Return [x, y] of the center of cell containing provided text 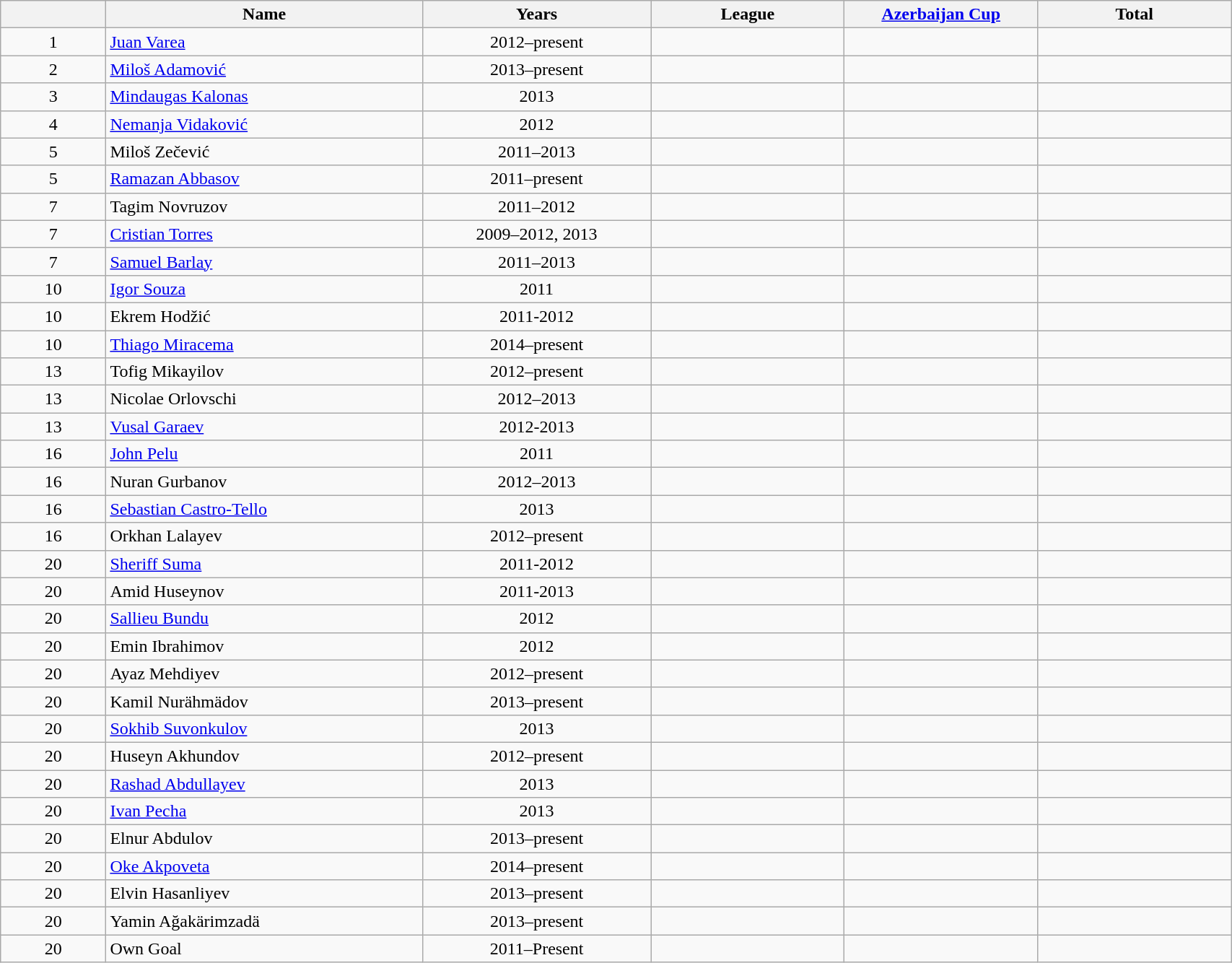
Orkhan Lalayev [264, 536]
Ayaz Mehdiyev [264, 674]
2012-2013 [537, 427]
Sebastian Castro-Tello [264, 509]
Thiago Miracema [264, 344]
2009–2012, 2013 [537, 234]
Rashad Abdullayev [264, 783]
Sokhib Suvonkulov [264, 728]
Elvin Hasanliyev [264, 894]
Miloš Adamović [264, 69]
Nuran Gurbanov [264, 481]
Samuel Barlay [264, 261]
Juan Varea [264, 42]
Own Goal [264, 949]
Nemanja Vidaković [264, 124]
Sheriff Suma [264, 564]
2011–Present [537, 949]
3 [53, 97]
Cristian Torres [264, 234]
2 [53, 69]
2011-2013 [537, 591]
Years [537, 14]
Ramazan Abbasov [264, 179]
Miloš Zečević [264, 152]
4 [53, 124]
Kamil Nurähmädov [264, 701]
Emin Ibrahimov [264, 646]
1 [53, 42]
Huseyn Akhundov [264, 756]
Elnur Abdulov [264, 839]
John Pelu [264, 454]
Ekrem Hodžić [264, 316]
League [748, 14]
Sallieu Bundu [264, 619]
Vusal Garaev [264, 427]
2011–2012 [537, 206]
Nicolae Orlovschi [264, 399]
Yamin Ağakärimzadä [264, 921]
Tagim Novruzov [264, 206]
Azerbaijan Cup [941, 14]
Amid Huseynov [264, 591]
Name [264, 14]
Mindaugas Kalonas [264, 97]
Oke Akpoveta [264, 866]
Tofig Mikayilov [264, 372]
2011–present [537, 179]
Ivan Pecha [264, 811]
Igor Souza [264, 289]
Total [1135, 14]
